Return the [x, y] coordinate for the center point of the cell that contains the specified text.  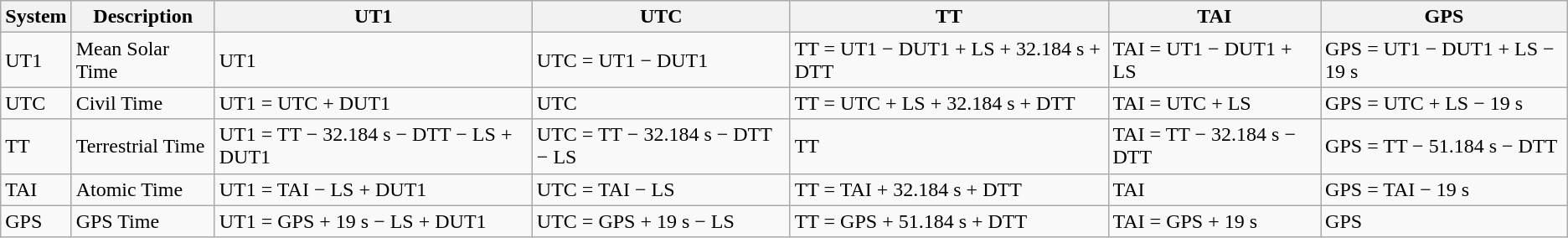
System [36, 17]
UTC = TAI − LS [661, 189]
UT1 = TT − 32.184 s − DTT − LS + DUT1 [374, 146]
Civil Time [142, 103]
Atomic Time [142, 189]
UTC = UT1 − DUT1 [661, 60]
GPS = TAI − 19 s [1444, 189]
UTC = GPS + 19 s − LS [661, 221]
GPS = UT1 − DUT1 + LS − 19 s [1444, 60]
TT = GPS + 51.184 s + DTT [949, 221]
TAI = UT1 − DUT1 + LS [1215, 60]
Mean Solar Time [142, 60]
GPS = UTC + LS − 19 s [1444, 103]
UTC = TT − 32.184 s − DTT − LS [661, 146]
TAI = UTC + LS [1215, 103]
UT1 = TAI − LS + DUT1 [374, 189]
GPS Time [142, 221]
UT1 = UTC + DUT1 [374, 103]
TT = UT1 − DUT1 + LS + 32.184 s + DTT [949, 60]
GPS = TT − 51.184 s − DTT [1444, 146]
Description [142, 17]
Terrestrial Time [142, 146]
TT = TAI + 32.184 s + DTT [949, 189]
TAI = GPS + 19 s [1215, 221]
UT1 = GPS + 19 s − LS + DUT1 [374, 221]
TAI = TT − 32.184 s − DTT [1215, 146]
TT = UTC + LS + 32.184 s + DTT [949, 103]
